Detect which cell encompasses the target text, then output its (X, Y) center coordinate. 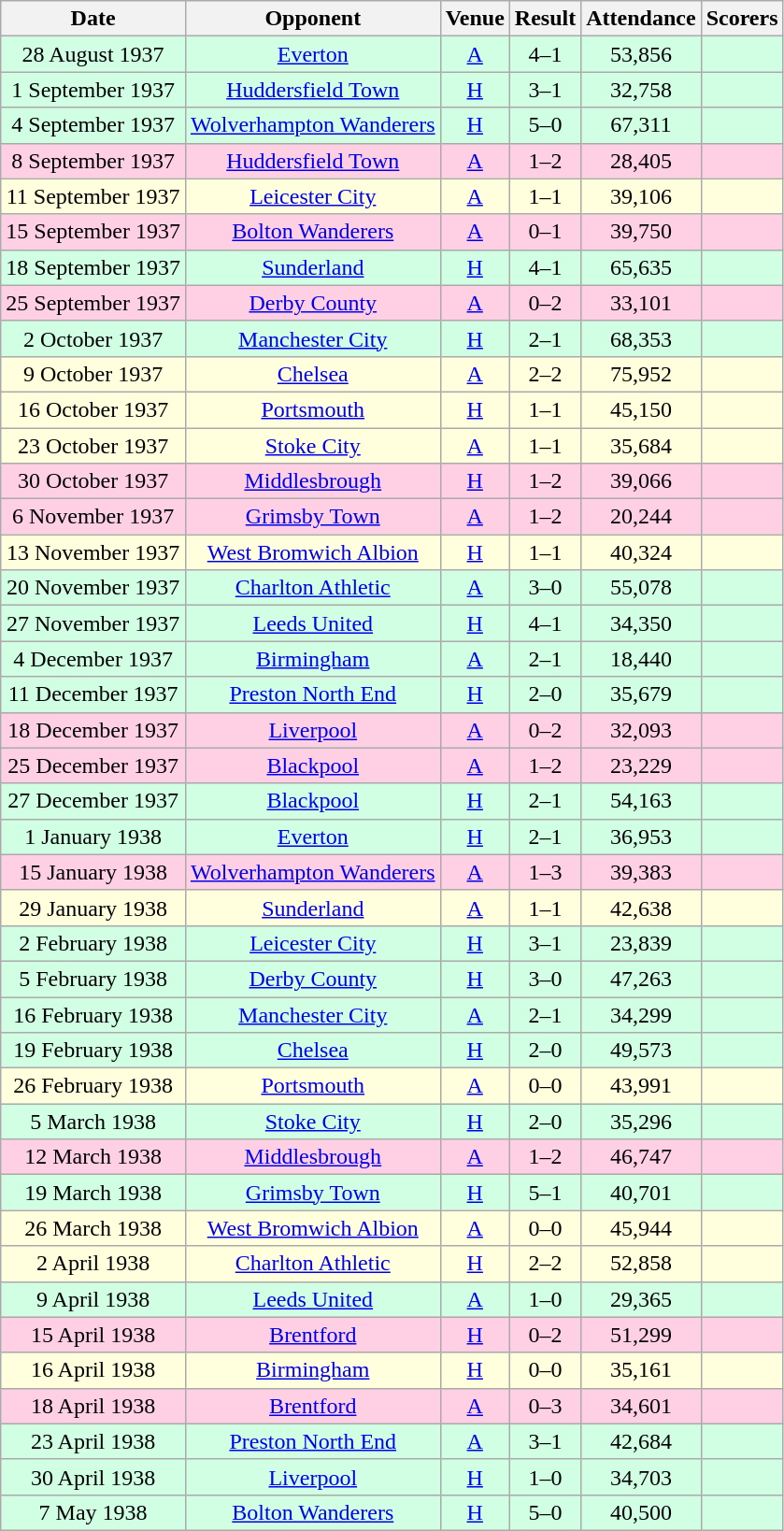
67,311 (641, 125)
23 October 1937 (93, 446)
9 October 1937 (93, 374)
34,703 (641, 1477)
2 October 1937 (93, 338)
13 November 1937 (93, 552)
35,296 (641, 1122)
54,163 (641, 801)
28,405 (641, 161)
39,066 (641, 481)
0–1 (545, 232)
45,150 (641, 409)
51,299 (641, 1335)
29 January 1938 (93, 908)
20,244 (641, 517)
Scorers (742, 19)
5 March 1938 (93, 1122)
Venue (475, 19)
7 May 1938 (93, 1512)
2 April 1938 (93, 1264)
30 October 1937 (93, 481)
2 February 1938 (93, 943)
4 December 1937 (93, 659)
32,093 (641, 730)
40,701 (641, 1193)
55,078 (641, 588)
32,758 (641, 90)
33,101 (641, 303)
15 April 1938 (93, 1335)
19 February 1938 (93, 1051)
28 August 1937 (93, 54)
4 September 1937 (93, 125)
8 September 1937 (93, 161)
45,944 (641, 1228)
6 November 1937 (93, 517)
Result (545, 19)
11 December 1937 (93, 694)
23,839 (641, 943)
23,229 (641, 765)
27 December 1937 (93, 801)
35,684 (641, 446)
0–3 (545, 1406)
30 April 1938 (93, 1477)
49,573 (641, 1051)
53,856 (641, 54)
1 September 1937 (93, 90)
68,353 (641, 338)
15 January 1938 (93, 872)
36,953 (641, 837)
75,952 (641, 374)
42,684 (641, 1441)
18 April 1938 (93, 1406)
39,750 (641, 232)
26 March 1938 (93, 1228)
34,299 (641, 1014)
20 November 1937 (93, 588)
Opponent (312, 19)
5 February 1938 (93, 979)
40,500 (641, 1512)
29,365 (641, 1299)
16 October 1937 (93, 409)
11 September 1937 (93, 196)
35,679 (641, 694)
52,858 (641, 1264)
9 April 1938 (93, 1299)
19 March 1938 (93, 1193)
25 September 1937 (93, 303)
18 December 1937 (93, 730)
Attendance (641, 19)
65,635 (641, 267)
25 December 1937 (93, 765)
Date (93, 19)
12 March 1938 (93, 1157)
47,263 (641, 979)
43,991 (641, 1086)
16 February 1938 (93, 1014)
46,747 (641, 1157)
39,106 (641, 196)
5–1 (545, 1193)
27 November 1937 (93, 623)
34,350 (641, 623)
40,324 (641, 552)
23 April 1938 (93, 1441)
39,383 (641, 872)
1 January 1938 (93, 837)
15 September 1937 (93, 232)
1–3 (545, 872)
26 February 1938 (93, 1086)
18 September 1937 (93, 267)
16 April 1938 (93, 1370)
35,161 (641, 1370)
18,440 (641, 659)
34,601 (641, 1406)
42,638 (641, 908)
